For the text-containing cell, return its midpoint in (x, y) coordinate format. 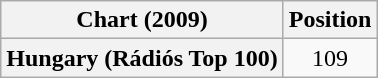
Hungary (Rádiós Top 100) (142, 58)
109 (330, 58)
Position (330, 20)
Chart (2009) (142, 20)
